Scan for the cell matching the given text and deliver its (X, Y) coordinate at center. 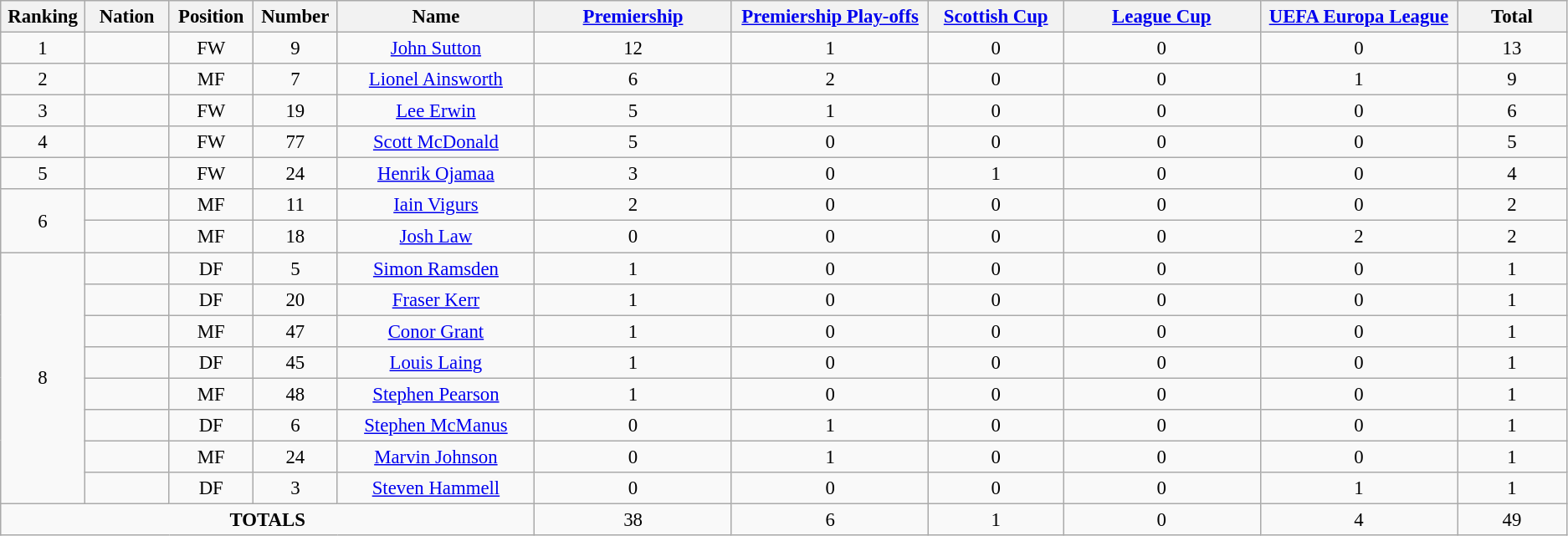
38 (633, 519)
Ranking (44, 17)
11 (296, 205)
Lee Erwin (436, 111)
Scottish Cup (996, 17)
UEFA Europa League (1359, 17)
Position (211, 17)
20 (296, 299)
12 (633, 48)
Lionel Ainsworth (436, 79)
45 (296, 362)
Stephen Pearson (436, 394)
Louis Laing (436, 362)
Number (296, 17)
18 (296, 237)
League Cup (1161, 17)
8 (44, 378)
Name (436, 17)
Marvin Johnson (436, 457)
Conor Grant (436, 331)
Simon Ramsden (436, 268)
Stephen McManus (436, 426)
Josh Law (436, 237)
John Sutton (436, 48)
Iain Vigurs (436, 205)
Premiership Play-offs (830, 17)
77 (296, 142)
Nation (127, 17)
Total (1513, 17)
19 (296, 111)
TOTALS (268, 519)
Scott McDonald (436, 142)
Premiership (633, 17)
Henrik Ojamaa (436, 174)
48 (296, 394)
7 (296, 79)
Steven Hammell (436, 488)
47 (296, 331)
13 (1513, 48)
Fraser Kerr (436, 299)
49 (1513, 519)
